Provide the [X, Y] coordinate of the cell's center where the given text is located.  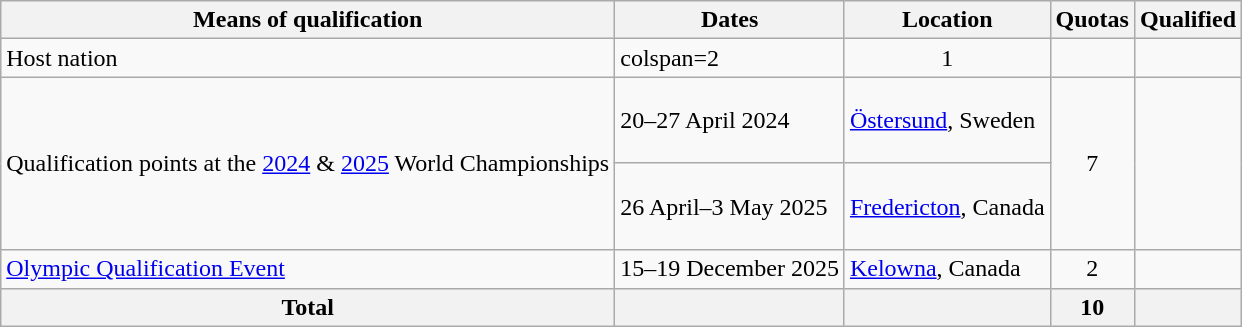
Location [947, 20]
1 [947, 58]
15–19 December 2025 [730, 269]
Total [308, 307]
Olympic Qualification Event [308, 269]
Fredericton, Canada [947, 206]
Qualified [1188, 20]
Kelowna, Canada [947, 269]
26 April–3 May 2025 [730, 206]
Dates [730, 20]
Host nation [308, 58]
10 [1092, 307]
7 [1092, 164]
Quotas [1092, 20]
colspan=2 [730, 58]
2 [1092, 269]
Means of qualification [308, 20]
20–27 April 2024 [730, 120]
Qualification points at the 2024 & 2025 World Championships [308, 164]
Östersund, Sweden [947, 120]
